Extract the [x, y] coordinate from the center of the cell holding the provided text.  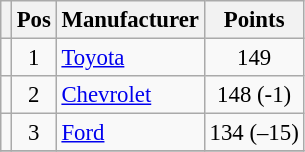
Chevrolet [130, 95]
148 (-1) [254, 95]
134 (–15) [254, 133]
Manufacturer [130, 20]
Points [254, 20]
1 [34, 58]
149 [254, 58]
3 [34, 133]
2 [34, 95]
Pos [34, 20]
Toyota [130, 58]
Ford [130, 133]
